From the cell containing the given text, extract its center point as (X, Y) coordinate. 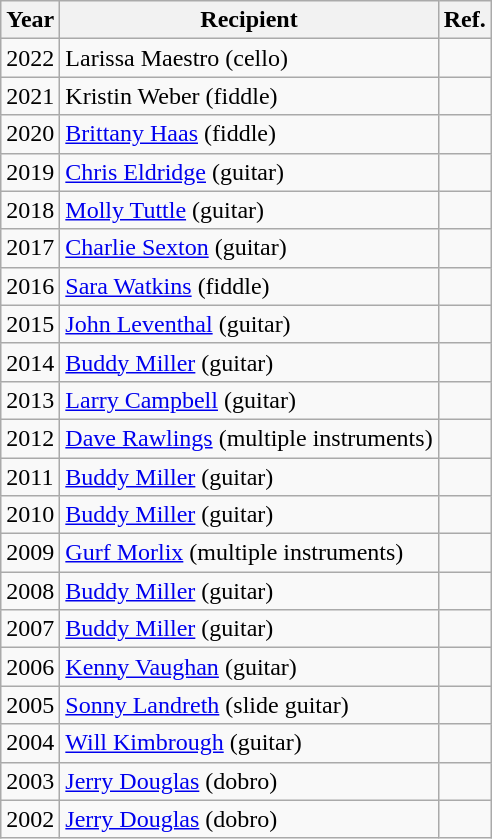
2013 (30, 400)
2017 (30, 248)
2019 (30, 172)
Kenny Vaughan (guitar) (249, 667)
Larry Campbell (guitar) (249, 400)
Chris Eldridge (guitar) (249, 172)
2020 (30, 134)
2018 (30, 210)
Sara Watkins (fiddle) (249, 286)
Year (30, 20)
Ref. (464, 20)
2002 (30, 819)
Gurf Morlix (multiple instruments) (249, 553)
Kristin Weber (fiddle) (249, 96)
Will Kimbrough (guitar) (249, 743)
2005 (30, 705)
Dave Rawlings (multiple instruments) (249, 438)
2021 (30, 96)
2010 (30, 515)
2003 (30, 781)
Larissa Maestro (cello) (249, 58)
Sonny Landreth (slide guitar) (249, 705)
John Leventhal (guitar) (249, 324)
2004 (30, 743)
2011 (30, 477)
2014 (30, 362)
2012 (30, 438)
Brittany Haas (fiddle) (249, 134)
2006 (30, 667)
2009 (30, 553)
Molly Tuttle (guitar) (249, 210)
2007 (30, 629)
2008 (30, 591)
2015 (30, 324)
2016 (30, 286)
Charlie Sexton (guitar) (249, 248)
2022 (30, 58)
Recipient (249, 20)
